From the cell containing the given text, extract its center point as (x, y) coordinate. 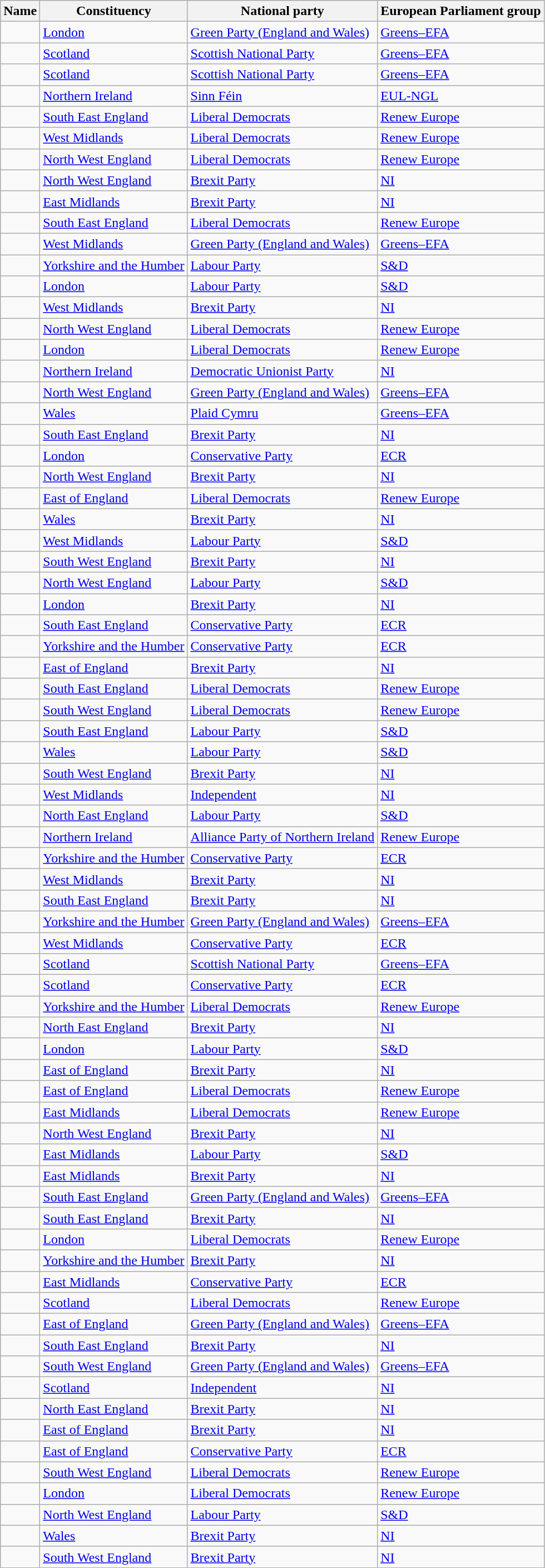
EUL-NGL (461, 96)
Sinn Féin (283, 96)
National party (283, 11)
Alliance Party of Northern Ireland (283, 837)
Name (20, 11)
Constituency (113, 11)
Plaid Cymru (283, 413)
European Parliament group (461, 11)
Democratic Unionist Party (283, 371)
